Extract the (X, Y) coordinate from the center of the cell holding the provided text.  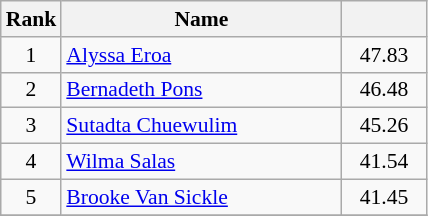
5 (32, 197)
1 (32, 55)
Bernadeth Pons (201, 90)
Sutadta Chuewulim (201, 126)
Rank (32, 19)
Brooke Van Sickle (201, 197)
41.45 (384, 197)
3 (32, 126)
Wilma Salas (201, 162)
Name (201, 19)
2 (32, 90)
Alyssa Eroa (201, 55)
45.26 (384, 126)
4 (32, 162)
46.48 (384, 90)
41.54 (384, 162)
47.83 (384, 55)
